Return the (x, y) coordinate for the center point of the cell that contains the specified text.  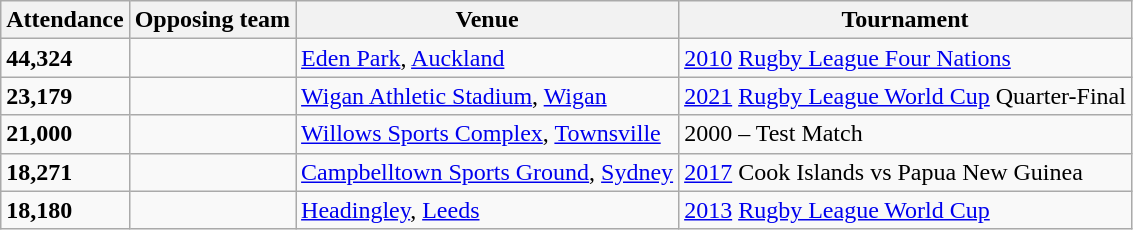
Opposing team (212, 20)
Eden Park, Auckland (488, 58)
Attendance (65, 20)
Tournament (906, 20)
21,000 (65, 134)
18,271 (65, 172)
23,179 (65, 96)
44,324 (65, 58)
2013 Rugby League World Cup (906, 210)
18,180 (65, 210)
Campbelltown Sports Ground, Sydney (488, 172)
2010 Rugby League Four Nations (906, 58)
2000 – Test Match (906, 134)
Headingley, Leeds (488, 210)
2017 Cook Islands vs Papua New Guinea (906, 172)
Wigan Athletic Stadium, Wigan (488, 96)
Venue (488, 20)
2021 Rugby League World Cup Quarter-Final (906, 96)
Willows Sports Complex, Townsville (488, 134)
